Find where the given text appears and provide that cell's center as [x, y] coordinate. 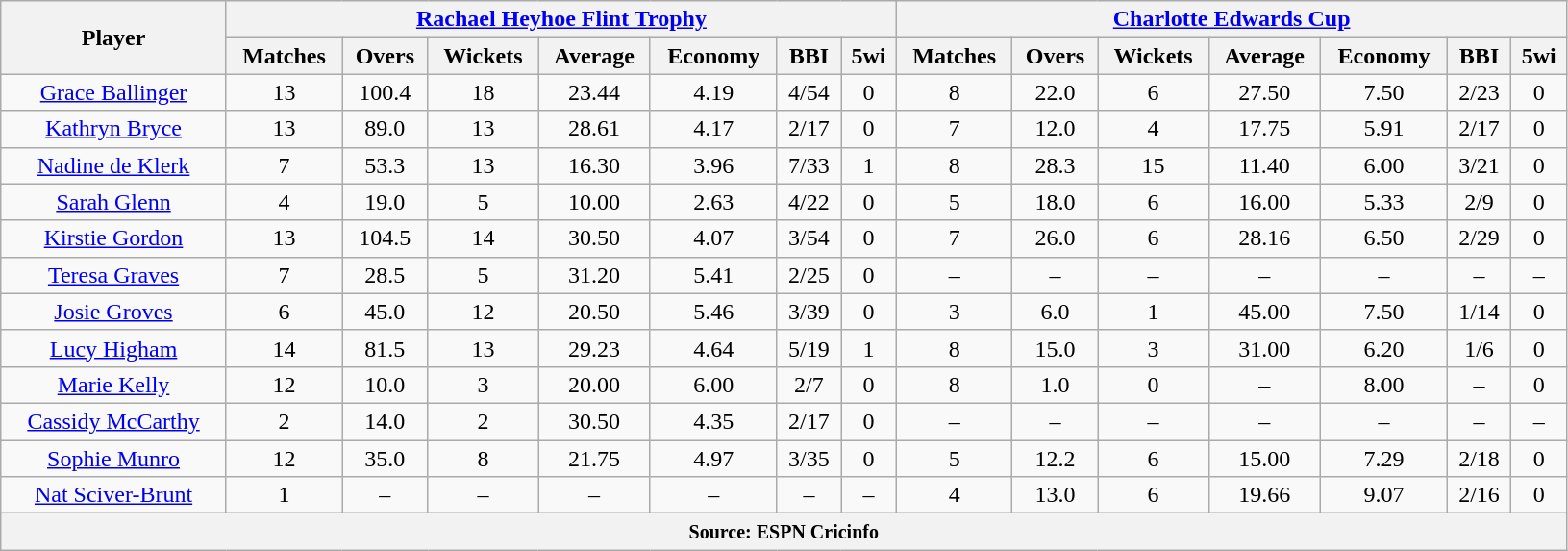
Grace Ballinger [113, 92]
Lucy Higham [113, 348]
Kirstie Gordon [113, 238]
4/54 [809, 92]
4.19 [713, 92]
4.35 [713, 421]
2/16 [1479, 495]
3/35 [809, 459]
28.16 [1265, 238]
100.4 [385, 92]
2.63 [713, 202]
20.50 [594, 312]
5.46 [713, 312]
15.00 [1265, 459]
3/21 [1479, 165]
18.0 [1056, 202]
14.0 [385, 421]
26.0 [1056, 238]
Cassidy McCarthy [113, 421]
45.00 [1265, 312]
9.07 [1384, 495]
4.17 [713, 129]
53.3 [385, 165]
Josie Groves [113, 312]
1.0 [1056, 385]
21.75 [594, 459]
12.0 [1056, 129]
89.0 [385, 129]
4.07 [713, 238]
3/39 [809, 312]
Teresa Graves [113, 275]
2/29 [1479, 238]
Player [113, 38]
8.00 [1384, 385]
Marie Kelly [113, 385]
Sophie Munro [113, 459]
2/18 [1479, 459]
7/33 [809, 165]
2/9 [1479, 202]
5.33 [1384, 202]
15.0 [1056, 348]
10.0 [385, 385]
4.64 [713, 348]
45.0 [385, 312]
6.50 [1384, 238]
18 [483, 92]
35.0 [385, 459]
16.00 [1265, 202]
104.5 [385, 238]
20.00 [594, 385]
7.29 [1384, 459]
1/6 [1479, 348]
5/19 [809, 348]
31.00 [1265, 348]
81.5 [385, 348]
28.3 [1056, 165]
19.0 [385, 202]
28.5 [385, 275]
27.50 [1265, 92]
4.97 [713, 459]
10.00 [594, 202]
5.91 [1384, 129]
6.0 [1056, 312]
Rachael Heyhoe Flint Trophy [561, 19]
Source: ESPN Cricinfo [784, 532]
11.40 [1265, 165]
2/23 [1479, 92]
Sarah Glenn [113, 202]
16.30 [594, 165]
Kathryn Bryce [113, 129]
19.66 [1265, 495]
31.20 [594, 275]
23.44 [594, 92]
2/25 [809, 275]
28.61 [594, 129]
17.75 [1265, 129]
Nadine de Klerk [113, 165]
13.0 [1056, 495]
4/22 [809, 202]
12.2 [1056, 459]
29.23 [594, 348]
Nat Sciver-Brunt [113, 495]
3/54 [809, 238]
22.0 [1056, 92]
15 [1154, 165]
1/14 [1479, 312]
3.96 [713, 165]
5.41 [713, 275]
2/7 [809, 385]
6.20 [1384, 348]
Charlotte Edwards Cup [1231, 19]
